For the text-containing cell, return its midpoint in [x, y] coordinate format. 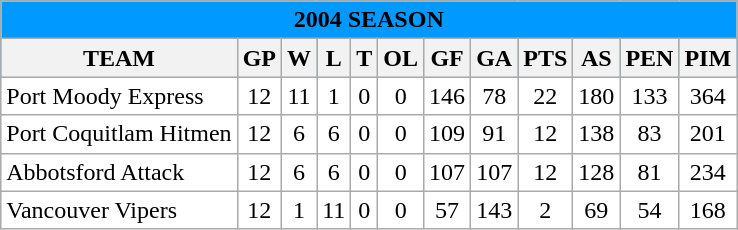
201 [708, 134]
AS [596, 58]
143 [494, 210]
TEAM [119, 58]
133 [650, 96]
W [300, 58]
PIM [708, 58]
138 [596, 134]
364 [708, 96]
PTS [546, 58]
GP [259, 58]
L [334, 58]
PEN [650, 58]
2 [546, 210]
57 [448, 210]
83 [650, 134]
T [364, 58]
168 [708, 210]
OL [401, 58]
Port Coquitlam Hitmen [119, 134]
GA [494, 58]
91 [494, 134]
146 [448, 96]
109 [448, 134]
Abbotsford Attack [119, 172]
Port Moody Express [119, 96]
78 [494, 96]
128 [596, 172]
54 [650, 210]
GF [448, 58]
Vancouver Vipers [119, 210]
22 [546, 96]
2004 SEASON [369, 20]
234 [708, 172]
81 [650, 172]
180 [596, 96]
69 [596, 210]
